Identify which cell holds the provided text, then report its (x, y) central coordinate. 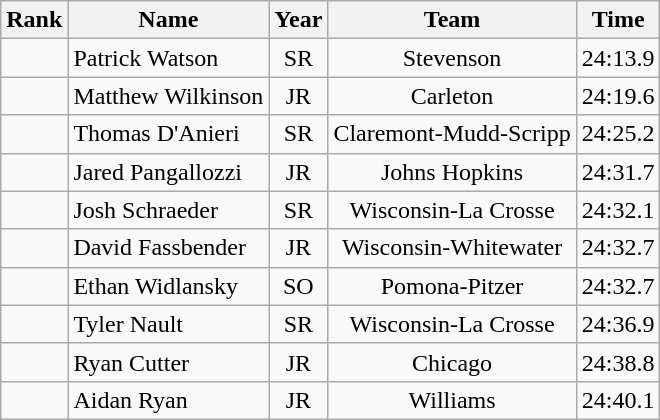
24:32.1 (618, 210)
Thomas D'Anieri (168, 134)
Stevenson (452, 58)
Ethan Widlansky (168, 286)
Name (168, 20)
24:19.6 (618, 96)
Johns Hopkins (452, 172)
Josh Schraeder (168, 210)
Aidan Ryan (168, 400)
Carleton (452, 96)
24:13.9 (618, 58)
Chicago (452, 362)
Matthew Wilkinson (168, 96)
Team (452, 20)
SO (298, 286)
David Fassbender (168, 248)
24:40.1 (618, 400)
Wisconsin-Whitewater (452, 248)
Claremont-Mudd-Scripp (452, 134)
Rank (34, 20)
24:38.8 (618, 362)
24:25.2 (618, 134)
Year (298, 20)
Time (618, 20)
Tyler Nault (168, 324)
Pomona-Pitzer (452, 286)
Ryan Cutter (168, 362)
Williams (452, 400)
Jared Pangallozzi (168, 172)
24:36.9 (618, 324)
Patrick Watson (168, 58)
24:31.7 (618, 172)
